Detect which cell encompasses the target text, then output its (x, y) center coordinate. 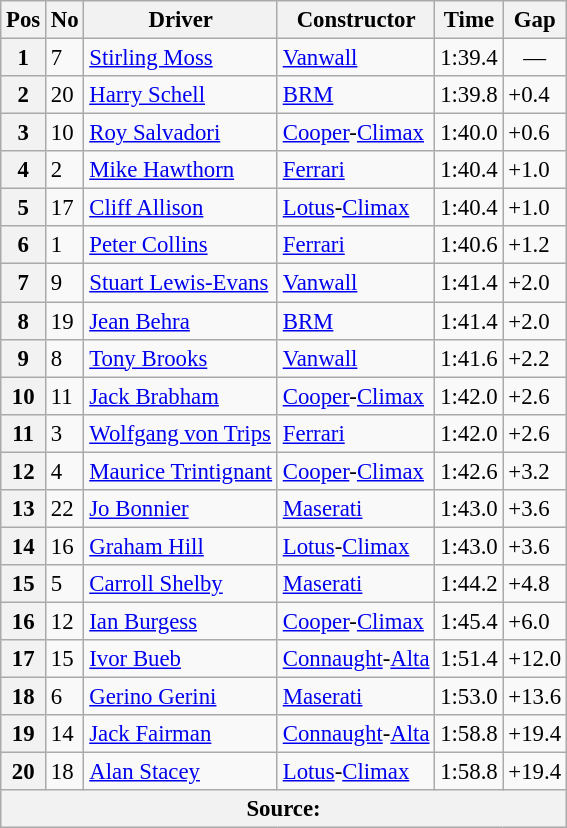
Gap (534, 20)
1:51.4 (469, 659)
Stirling Moss (180, 58)
+6.0 (534, 621)
1:39.4 (469, 58)
+3.2 (534, 471)
Time (469, 20)
Jack Fairman (180, 734)
Peter Collins (180, 245)
Wolfgang von Trips (180, 433)
1:42.6 (469, 471)
1:45.4 (469, 621)
1:39.8 (469, 95)
13 (24, 509)
Alan Stacey (180, 772)
Stuart Lewis-Evans (180, 283)
1:40.6 (469, 245)
Cliff Allison (180, 208)
22 (65, 509)
+0.6 (534, 133)
Jean Behra (180, 321)
1:44.2 (469, 584)
Pos (24, 20)
Carroll Shelby (180, 584)
Jo Bonnier (180, 509)
Mike Hawthorn (180, 170)
Driver (180, 20)
Jack Brabham (180, 396)
Tony Brooks (180, 358)
+12.0 (534, 659)
Maurice Trintignant (180, 471)
Ivor Bueb (180, 659)
+2.2 (534, 358)
+1.2 (534, 245)
+0.4 (534, 95)
Graham Hill (180, 546)
+13.6 (534, 697)
— (534, 58)
Gerino Gerini (180, 697)
1:41.6 (469, 358)
Constructor (356, 20)
1:40.0 (469, 133)
Harry Schell (180, 95)
Ian Burgess (180, 621)
1:53.0 (469, 697)
Source: (284, 809)
+4.8 (534, 584)
Roy Salvadori (180, 133)
No (65, 20)
